For the text-containing cell, return its midpoint in [X, Y] coordinate format. 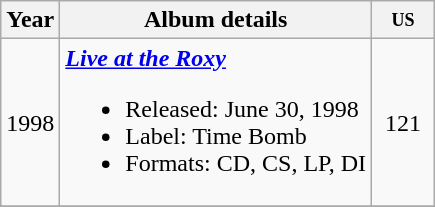
US [404, 20]
121 [404, 122]
Year [30, 20]
Album details [216, 20]
Live at the RoxyReleased: June 30, 1998Label: Time BombFormats: CD, CS, LP, DI [216, 122]
1998 [30, 122]
